Find where the given text appears and provide that cell's center as (x, y) coordinate. 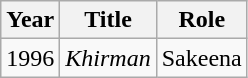
Khirman (108, 58)
Role (202, 20)
Title (108, 20)
1996 (30, 58)
Year (30, 20)
Sakeena (202, 58)
